Pinpoint the cell where the given text exists, returning its (X, Y) midpoint coordinate. 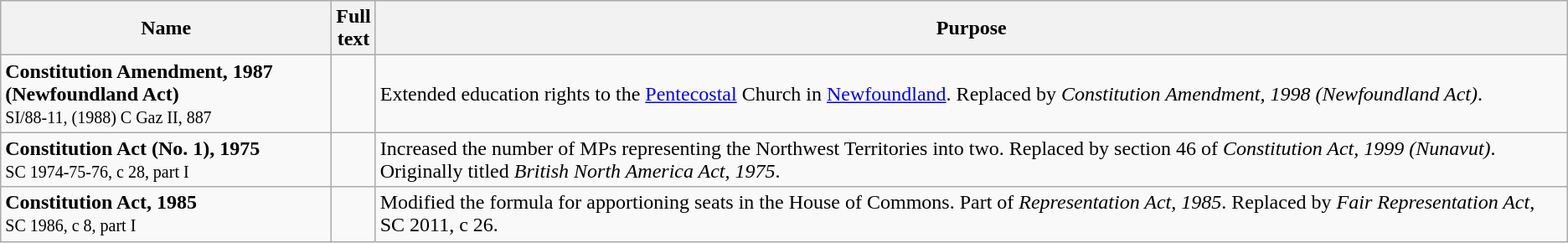
Constitution Act, 1985SC 1986, c 8, part I (166, 215)
Extended education rights to the Pentecostal Church in Newfoundland. Replaced by Constitution Amendment, 1998 (Newfoundland Act). (972, 94)
Constitution Amendment, 1987 (Newfoundland Act)SI/88-11, (1988) C Gaz II, 887 (166, 94)
Fulltext (353, 28)
Purpose (972, 28)
Name (166, 28)
Constitution Act (No. 1), 1975SC 1974-75-76, c 28, part I (166, 159)
